Detect which cell encompasses the target text, then output its (x, y) center coordinate. 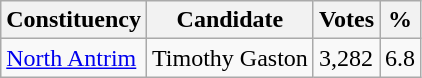
6.8 (400, 58)
Timothy Gaston (230, 58)
% (400, 20)
Votes (346, 20)
Candidate (230, 20)
Constituency (74, 20)
3,282 (346, 58)
North Antrim (74, 58)
